Capture the cell that displays the provided text and extract its [X, Y] central coordinate. 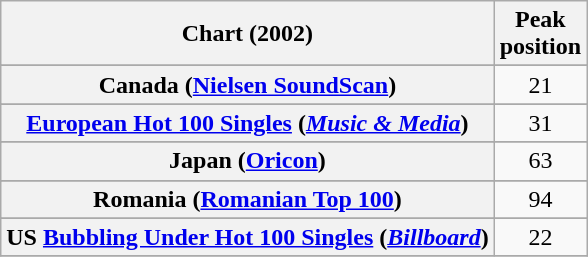
94 [540, 199]
22 [540, 237]
European Hot 100 Singles (Music & Media) [248, 123]
Canada (Nielsen SoundScan) [248, 85]
Romania (Romanian Top 100) [248, 199]
Japan (Oricon) [248, 161]
Chart (2002) [248, 34]
63 [540, 161]
Peakposition [540, 34]
21 [540, 85]
US Bubbling Under Hot 100 Singles (Billboard) [248, 237]
31 [540, 123]
